Detect which cell encompasses the target text, then output its [x, y] center coordinate. 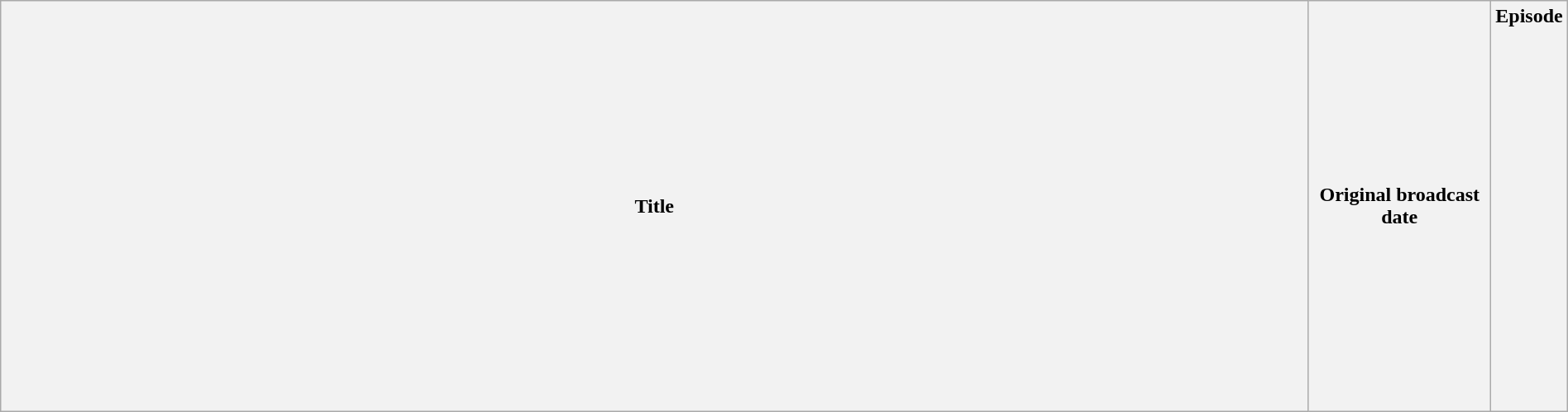
Original broadcast date [1399, 207]
Title [655, 207]
Episode [1529, 207]
